Determine the (x, y) coordinate at the center of the cell enclosing the given text.  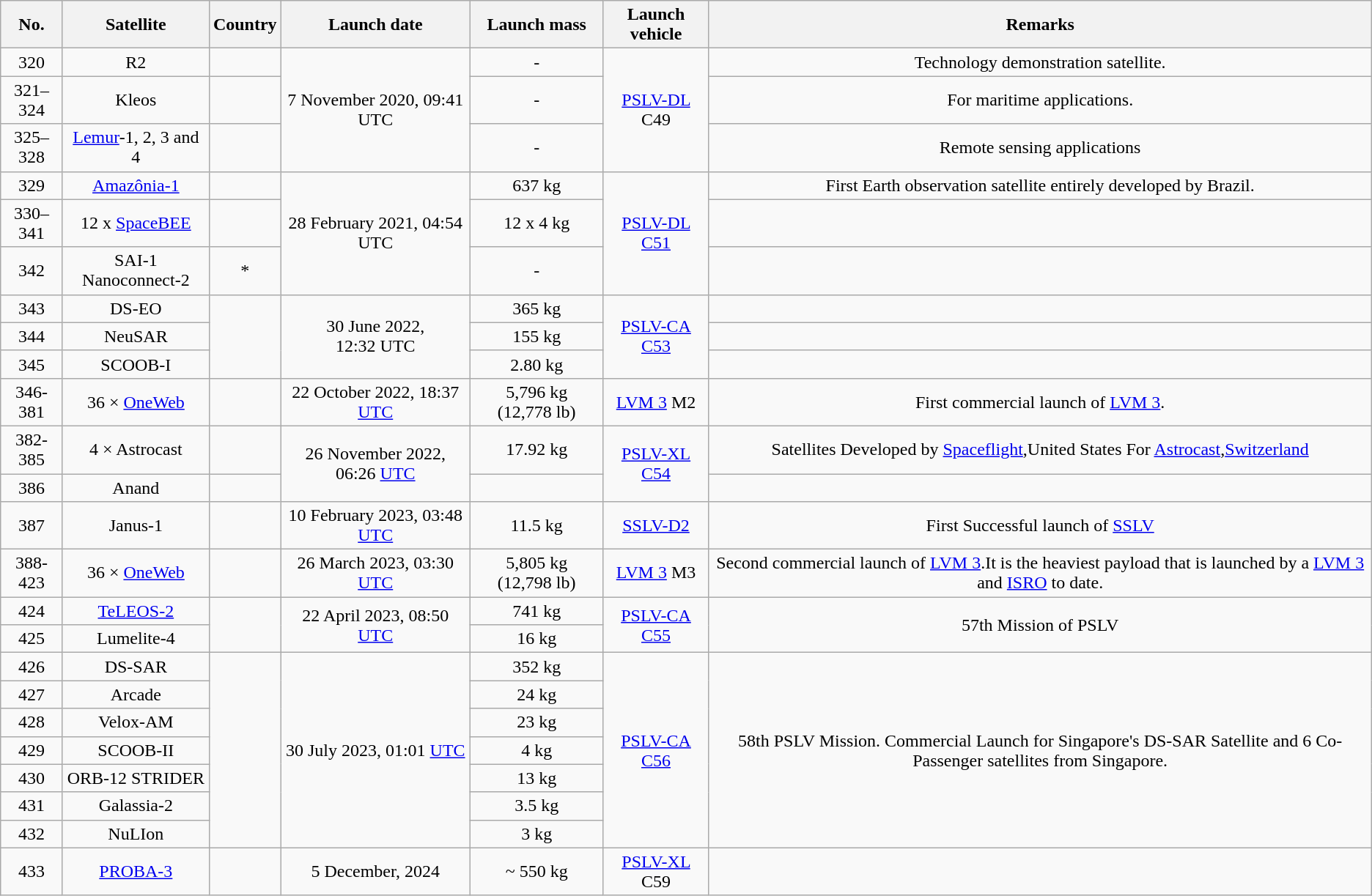
17.92 kg (536, 450)
429 (32, 750)
SAI-1 Nanoconnect-2 (136, 271)
3.5 kg (536, 806)
13 kg (536, 778)
Remarks (1040, 25)
344 (32, 336)
PSLV-DL C49 (656, 110)
637 kg (536, 185)
Amazônia-1 (136, 185)
388-423 (32, 573)
26 March 2023, 03:30 UTC (375, 573)
22 October 2022, 18:37 UTC (375, 401)
5,796 kg (12,778 lb) (536, 401)
387 (32, 526)
30 July 2023, 01:01 UTC (375, 750)
58th PSLV Mission. Commercial Launch for Singapore's DS-SAR Satellite and 6 Co-Passenger satellites from Singapore. (1040, 750)
R2 (136, 62)
PSLV-XL C54 (656, 463)
325–328 (32, 148)
TeLEOS-2 (136, 611)
10 February 2023, 03:48 UTC (375, 526)
SCOOB-I (136, 364)
386 (32, 487)
Launch date (375, 25)
PSLV-CA C55 (656, 625)
155 kg (536, 336)
Satellites Developed by Spaceflight,United States For Astrocast,Switzerland (1040, 450)
433 (32, 872)
382-385 (32, 450)
Janus-1 (136, 526)
431 (32, 806)
30 June 2022,12:32 UTC (375, 336)
426 (32, 667)
Remote sensing applications (1040, 148)
425 (32, 639)
Galassia-2 (136, 806)
PSLV-CA C56 (656, 750)
DS-SAR (136, 667)
352 kg (536, 667)
424 (32, 611)
First Successful launch of SSLV (1040, 526)
NuLIon (136, 834)
430 (32, 778)
Satellite (136, 25)
LVM 3 M3 (656, 573)
DS-EO (136, 308)
* (245, 271)
329 (32, 185)
24 kg (536, 695)
12 x SpaceBEE (136, 223)
Lemur-1, 2, 3 and 4 (136, 148)
First commercial launch of LVM 3. (1040, 401)
PSLV-DL C51 (656, 233)
7 November 2020, 09:41 UTC (375, 110)
16 kg (536, 639)
321–324 (32, 100)
Anand (136, 487)
PSLV-CA C53 (656, 336)
Technology demonstration satellite. (1040, 62)
SSLV-D2 (656, 526)
2.80 kg (536, 364)
Lumelite-4 (136, 639)
~ 550 kg (536, 872)
57th Mission of PSLV (1040, 625)
432 (32, 834)
For maritime applications. (1040, 100)
427 (32, 695)
342 (32, 271)
PROBA-3 (136, 872)
11.5 kg (536, 526)
12 x 4 kg (536, 223)
NeuSAR (136, 336)
346-381 (32, 401)
320 (32, 62)
Arcade (136, 695)
343 (32, 308)
Launch mass (536, 25)
Kleos (136, 100)
First Earth observation satellite entirely developed by Brazil. (1040, 185)
No. (32, 25)
5 December, 2024 (375, 872)
LVM 3 M2 (656, 401)
28 February 2021, 04:54 UTC (375, 233)
428 (32, 722)
365 kg (536, 308)
3 kg (536, 834)
Second commercial launch of LVM 3.It is the heaviest payload that is launched by a LVM 3 and ISRO to date. (1040, 573)
Velox-AM (136, 722)
345 (32, 364)
PSLV-XL C59 (656, 872)
Country (245, 25)
22 April 2023, 08:50 UTC (375, 625)
4 × Astrocast (136, 450)
741 kg (536, 611)
ORB-12 STRIDER (136, 778)
5,805 kg (12,798 lb) (536, 573)
Launch vehicle (656, 25)
4 kg (536, 750)
330–341 (32, 223)
26 November 2022, 06:26 UTC (375, 463)
23 kg (536, 722)
SCOOB-II (136, 750)
